Capture the cell that displays the provided text and extract its (X, Y) central coordinate. 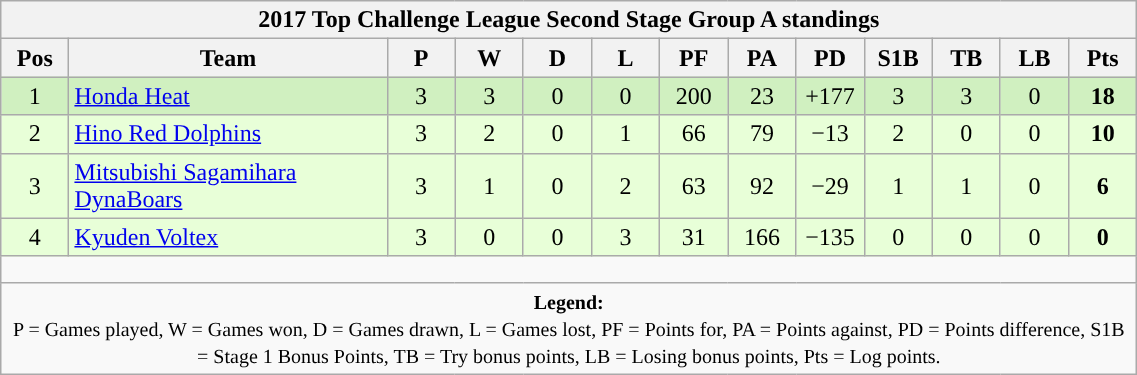
W (489, 58)
166 (762, 237)
−135 (830, 237)
Mitsubishi Sagamihara DynaBoars (228, 186)
31 (694, 237)
PF (694, 58)
P (421, 58)
+177 (830, 96)
PA (762, 58)
PD (830, 58)
66 (694, 134)
92 (762, 186)
4 (35, 237)
Pts (1103, 58)
6 (1103, 186)
Pos (35, 58)
200 (694, 96)
10 (1103, 134)
18 (1103, 96)
−13 (830, 134)
63 (694, 186)
LB (1034, 58)
2017 Top Challenge League Second Stage Group A standings (569, 20)
L (625, 58)
−29 (830, 186)
Honda Heat (228, 96)
D (557, 58)
TB (966, 58)
Hino Red Dolphins (228, 134)
Kyuden Voltex (228, 237)
Team (228, 58)
23 (762, 96)
S1B (898, 58)
79 (762, 134)
